Output the (x, y) coordinate of the center of the cell containing the given text.  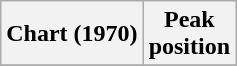
Peakposition (189, 34)
Chart (1970) (72, 34)
